Locate the cell with the specified text and output its [X, Y] center coordinate. 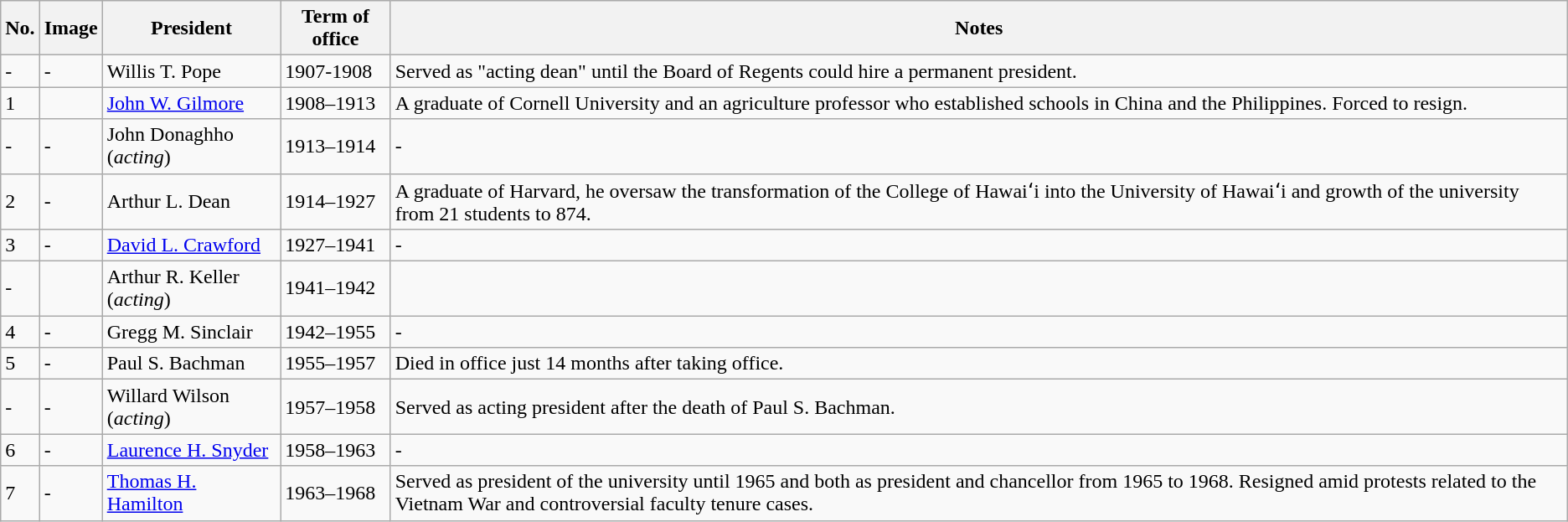
1907-1908 [335, 71]
1963–1968 [335, 493]
David L. Crawford [191, 245]
1942–1955 [335, 332]
Died in office just 14 months after taking office. [978, 364]
A graduate of Cornell University and an agriculture professor who established schools in China and the Philippines. Forced to resign. [978, 103]
Paul S. Bachman [191, 364]
6 [20, 450]
5 [20, 364]
Arthur L. Dean [191, 201]
Image [70, 28]
7 [20, 493]
Gregg M. Sinclair [191, 332]
Served as "acting dean" until the Board of Regents could hire a permanent president. [978, 71]
President [191, 28]
No. [20, 28]
1941–1942 [335, 288]
Thomas H. Hamilton [191, 493]
1 [20, 103]
Term of office [335, 28]
1955–1957 [335, 364]
1914–1927 [335, 201]
Laurence H. Snyder [191, 450]
4 [20, 332]
3 [20, 245]
1908–1913 [335, 103]
Willis T. Pope [191, 71]
John Donaghho (acting) [191, 146]
1913–1914 [335, 146]
1957–1958 [335, 407]
Willard Wilson (acting) [191, 407]
John W. Gilmore [191, 103]
1927–1941 [335, 245]
2 [20, 201]
Notes [978, 28]
1958–1963 [335, 450]
Arthur R. Keller (acting) [191, 288]
Served as acting president after the death of Paul S. Bachman. [978, 407]
